Output the (X, Y) coordinate of the center of the cell containing the given text.  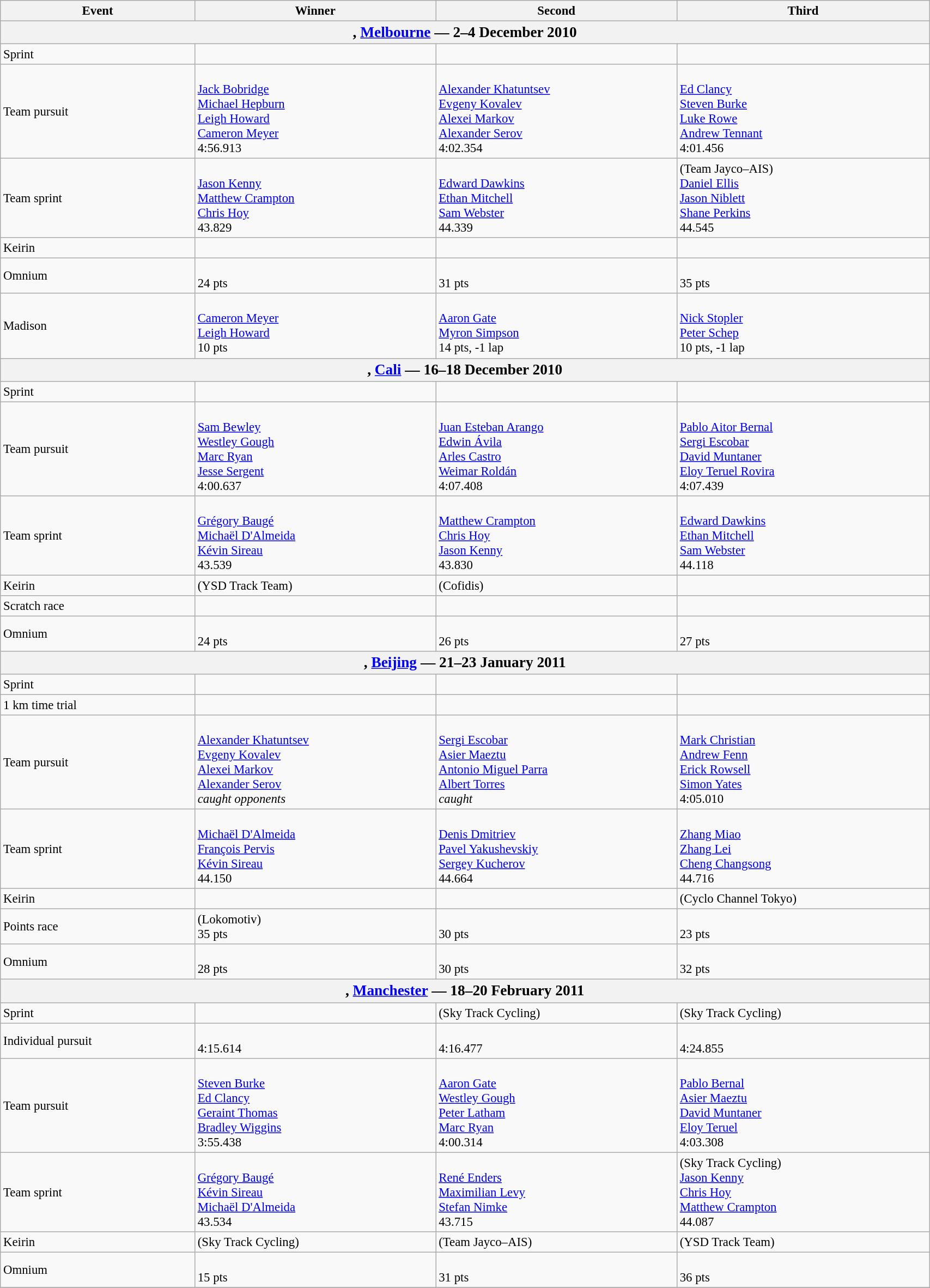
René EndersMaximilian LevyStefan Nimke43.715 (557, 1192)
Event (98, 11)
(Sky Track Cycling)Jason KennyChris HoyMatthew Crampton44.087 (803, 1192)
Third (803, 11)
(Cofidis) (557, 585)
, Beijing — 21–23 January 2011 (465, 663)
Michaël D'AlmeidaFrançois PervisKévin Sireau44.150 (315, 849)
26 pts (557, 633)
Matthew CramptonChris HoyJason Kenny43.830 (557, 535)
Alexander KhatuntsevEvgeny KovalevAlexei MarkovAlexander Serovcaught opponents (315, 762)
Mark ChristianAndrew FennErick RowsellSimon Yates4:05.010 (803, 762)
Pablo BernalAsier MaeztuDavid MuntanerEloy Teruel4:03.308 (803, 1105)
(Lokomotiv)35 pts (315, 927)
Individual pursuit (98, 1041)
4:16.477 (557, 1041)
Cameron MeyerLeigh Howard10 pts (315, 326)
36 pts (803, 1270)
Points race (98, 927)
Juan Esteban ArangoEdwin ÁvilaArles CastroWeimar Roldán4:07.408 (557, 449)
Second (557, 11)
28 pts (315, 962)
, Manchester — 18–20 February 2011 (465, 991)
Madison (98, 326)
15 pts (315, 1270)
23 pts (803, 927)
27 pts (803, 633)
Aaron GateMyron Simpson14 pts, -1 lap (557, 326)
(Team Jayco–AIS)Daniel EllisJason NiblettShane Perkins44.545 (803, 198)
(Team Jayco–AIS) (557, 1242)
Sergi EscobarAsier MaeztuAntonio Miguel ParraAlbert Torrescaught (557, 762)
Steven BurkeEd ClancyGeraint ThomasBradley Wiggins3:55.438 (315, 1105)
, Melbourne — 2–4 December 2010 (465, 33)
Ed ClancySteven BurkeLuke RoweAndrew Tennant4:01.456 (803, 111)
4:15.614 (315, 1041)
4:24.855 (803, 1041)
, Cali — 16–18 December 2010 (465, 370)
Grégory BaugéMichaël D'AlmeidaKévin Sireau43.539 (315, 535)
(Cyclo Channel Tokyo) (803, 899)
Winner (315, 11)
Grégory BaugéKévin SireauMichaël D'Almeida43.534 (315, 1192)
Edward DawkinsEthan MitchellSam Webster44.339 (557, 198)
Aaron GateWestley GoughPeter LathamMarc Ryan4:00.314 (557, 1105)
Scratch race (98, 606)
Alexander KhatuntsevEvgeny KovalevAlexei MarkovAlexander Serov4:02.354 (557, 111)
Jack BobridgeMichael HepburnLeigh HowardCameron Meyer4:56.913 (315, 111)
35 pts (803, 276)
32 pts (803, 962)
Sam BewleyWestley GoughMarc RyanJesse Sergent4:00.637 (315, 449)
1 km time trial (98, 705)
Edward DawkinsEthan MitchellSam Webster44.118 (803, 535)
Zhang MiaoZhang LeiCheng Changsong44.716 (803, 849)
Pablo Aitor BernalSergi EscobarDavid MuntanerEloy Teruel Rovira4:07.439 (803, 449)
Jason KennyMatthew CramptonChris Hoy43.829 (315, 198)
Nick StoplerPeter Schep10 pts, -1 lap (803, 326)
Denis DmitrievPavel YakushevskiySergey Kucherov44.664 (557, 849)
